Scan for the cell matching the given text and deliver its (X, Y) coordinate at center. 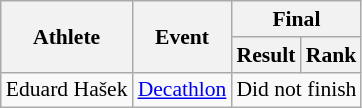
Eduard Hašek (67, 90)
Event (182, 36)
Rank (332, 55)
Athlete (67, 36)
Did not finish (296, 90)
Decathlon (182, 90)
Result (266, 55)
Final (296, 19)
